Search for the cell housing the specified text and yield its (X, Y) center coordinate. 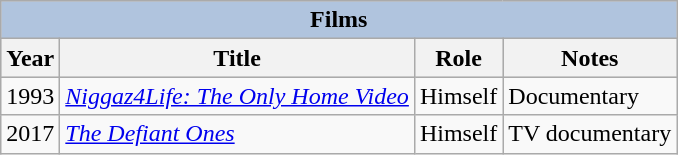
TV documentary (590, 134)
Role (458, 58)
Niggaz4Life: The Only Home Video (238, 96)
The Defiant Ones (238, 134)
2017 (30, 134)
Title (238, 58)
Documentary (590, 96)
Notes (590, 58)
Films (339, 20)
Year (30, 58)
1993 (30, 96)
